Provide the (X, Y) coordinate of the cell's center where the given text is located.  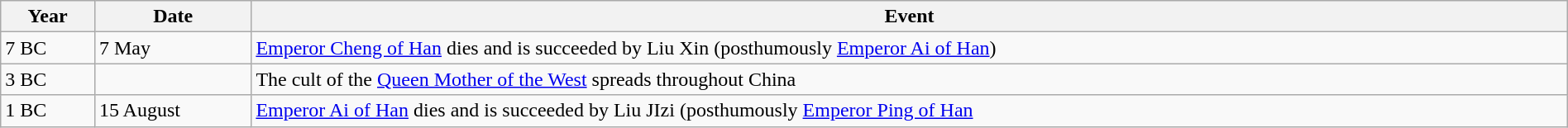
1 BC (48, 111)
15 August (172, 111)
7 May (172, 48)
7 BC (48, 48)
The cult of the Queen Mother of the West spreads throughout China (910, 79)
Date (172, 17)
Emperor Ai of Han dies and is succeeded by Liu JIzi (posthumously Emperor Ping of Han (910, 111)
3 BC (48, 79)
Year (48, 17)
Emperor Cheng of Han dies and is succeeded by Liu Xin (posthumously Emperor Ai of Han) (910, 48)
Event (910, 17)
